Extract the (x, y) coordinate from the center of the cell holding the provided text.  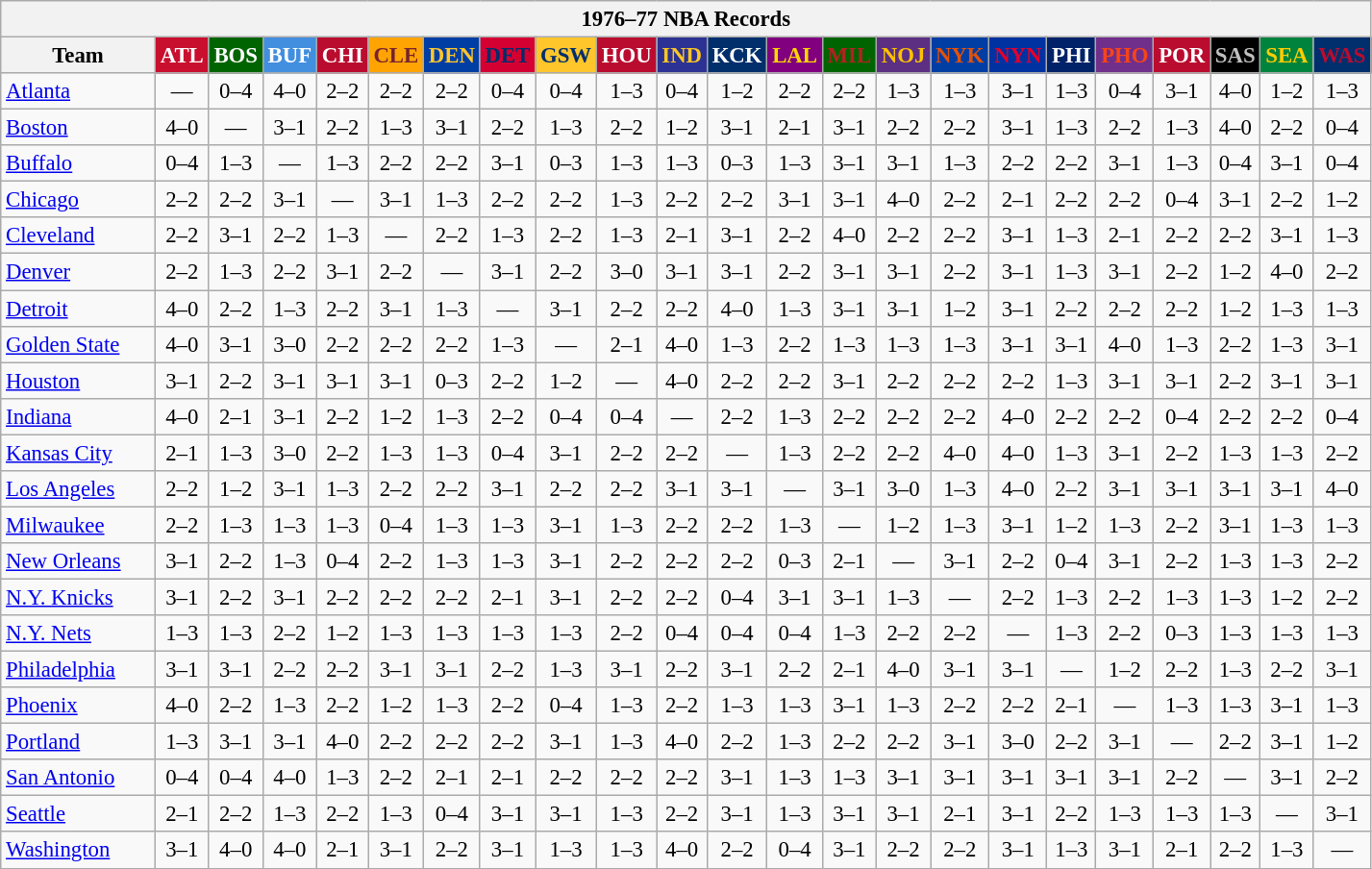
WAS (1342, 56)
Cleveland (79, 236)
KCK (736, 56)
CLE (396, 56)
Atlanta (79, 91)
Houston (79, 381)
Boston (79, 128)
ATL (182, 56)
MIL (849, 56)
New Orleans (79, 561)
Portland (79, 742)
HOU (627, 56)
N.Y. Knicks (79, 597)
NYN (1018, 56)
SAS (1235, 56)
Denver (79, 272)
LAL (794, 56)
GSW (566, 56)
PHI (1071, 56)
Detroit (79, 309)
Golden State (79, 344)
N.Y. Nets (79, 633)
IND (682, 56)
BOS (236, 56)
Seattle (79, 814)
Washington (79, 851)
Phoenix (79, 706)
Team (79, 56)
DEN (452, 56)
San Antonio (79, 778)
Chicago (79, 200)
NYK (960, 56)
Indiana (79, 416)
DET (508, 56)
BUF (289, 56)
1976–77 NBA Records (686, 19)
SEA (1286, 56)
NOJ (903, 56)
PHO (1125, 56)
Los Angeles (79, 489)
Milwaukee (79, 525)
Buffalo (79, 163)
POR (1183, 56)
CHI (342, 56)
Kansas City (79, 453)
Philadelphia (79, 670)
